Provide the [X, Y] coordinate of the cell's center where the given text is located.  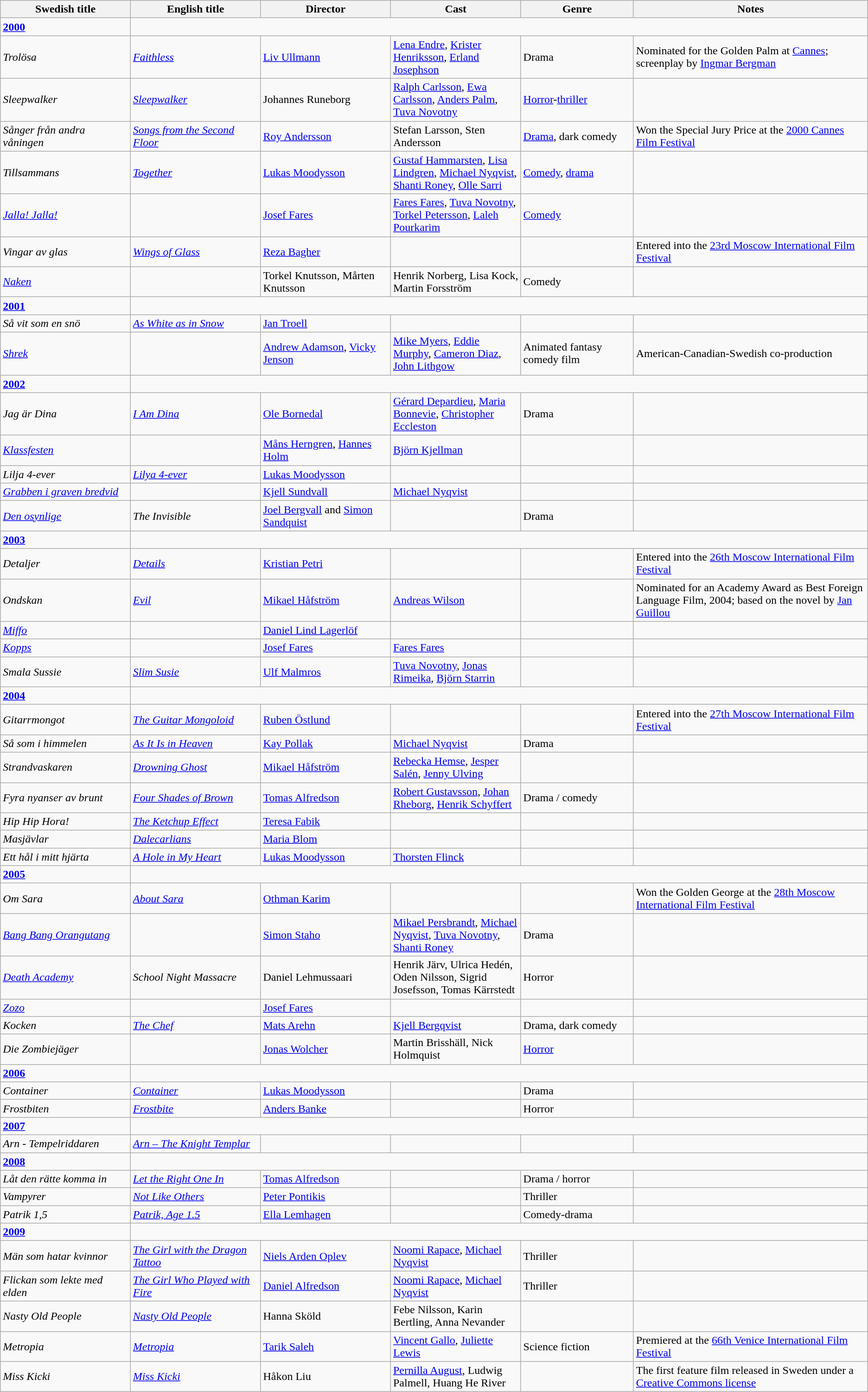
Nominated for an Academy Award as Best Foreign Language Film, 2004; based on the novel by Jan Guillou [750, 600]
Science fiction [577, 1347]
Män som hatar kvinnor [66, 1256]
Not Like Others [196, 1197]
Director [325, 9]
Torkel Knutsson, Mårten Knutsson [325, 282]
2003 [66, 540]
Daniel Alfredson [325, 1286]
The Ketchup Effect [196, 822]
Fyra nyanser av brunt [66, 798]
Genre [577, 9]
Henrik Norberg, Lisa Kock, Martin Forsström [455, 282]
Gustaf Hammarsten, Lisa Lindgren, Michael Nyqvist, Shanti Roney, Olle Sarri [455, 172]
Lilja 4-ever [66, 474]
Nominated for the Golden Palm at Cannes; screenplay by Ingmar Bergman [750, 57]
Liv Ullmann [325, 57]
2008 [66, 1162]
2000 [66, 27]
Teresa Fabik [325, 822]
Slim Susie [196, 671]
Won the Special Jury Price at the 2000 Cannes Film Festival [750, 136]
Vampyrer [66, 1197]
Entered into the 26th Moscow International Film Festival [750, 564]
Robert Gustavsson, Johan Rheborg, Henrik Schyffert [455, 798]
Songs from the Second Floor [196, 136]
Ett hål i mitt hjärta [66, 857]
Hip Hip Hora! [66, 822]
Andrew Adamson, Vicky Jenson [325, 353]
2002 [66, 383]
Ulf Malmros [325, 671]
Ole Bornedal [325, 414]
Ruben Östlund [325, 720]
Daniel Lehmussaari [325, 977]
Swedish title [66, 9]
Patrik, Age 1.5 [196, 1214]
As It Is in Heaven [196, 743]
Martin Brisshäll, Nick Holmquist [455, 1049]
Cast [455, 9]
Roy Andersson [325, 136]
Gérard Depardieu, Maria Bonnevie, Christopher Eccleston [455, 414]
Entered into the 27th Moscow International Film Festival [750, 720]
Tarik Saleh [325, 1347]
Maria Blom [325, 839]
Johannes Runeborg [325, 100]
Dalecarlians [196, 839]
Så vit som en snö [66, 323]
Reza Bagher [325, 251]
Jonas Wolcher [325, 1049]
As White as in Snow [196, 323]
Miffo [66, 630]
Björn Kjellman [455, 451]
Naken [66, 282]
Jan Troell [325, 323]
Fares Fares [455, 648]
The Girl Who Played with Fire [196, 1286]
Henrik Järv, Ulrica Hedén, Oden Nilsson, Sigrid Josefsson, Tomas Kärrstedt [455, 977]
Kjell Bergqvist [455, 1025]
Lilya 4-ever [196, 474]
Masjävlar [66, 839]
Horror-thriller [577, 100]
Stefan Larsson, Sten Andersson [455, 136]
Details [196, 564]
Peter Pontikis [325, 1197]
Patrik 1,5 [66, 1214]
The Chef [196, 1025]
Jag är Dina [66, 414]
Shrek [66, 353]
Ella Lemhagen [325, 1214]
Animated fantasy comedy film [577, 353]
The first feature film released in Sweden under a Creative Commons license [750, 1376]
Together [196, 172]
Die Zombiejäger [66, 1049]
Lena Endre, Krister Henriksson, Erland Josephson [455, 57]
2007 [66, 1126]
Mikael Persbrandt, Michael Nyqvist, Tuva Novotny, Shanti Roney [455, 935]
Zozo [66, 1008]
Gitarrmongot [66, 720]
Fares Fares, Tuva Novotny, Torkel Petersson, Laleh Pourkarim [455, 215]
Tillsammans [66, 172]
Wings of Glass [196, 251]
Premiered at the 66th Venice International Film Festival [750, 1347]
Tuva Novotny, Jonas Rimeika, Björn Starrin [455, 671]
2006 [66, 1073]
English title [196, 9]
Detaljer [66, 564]
Ondskan [66, 600]
Frostbite [196, 1108]
Drama / horror [577, 1179]
Kopps [66, 648]
Pernilla August, Ludwig Palmell, Huang He River [455, 1376]
Sånger från andra våningen [66, 136]
Håkon Liu [325, 1376]
Rebecka Hemse, Jesper Salén, Jenny Ulving [455, 767]
Death Academy [66, 977]
Othman Karim [325, 899]
Måns Herngren, Hannes Holm [325, 451]
Entered into the 23rd Moscow International Film Festival [750, 251]
Faithless [196, 57]
About Sara [196, 899]
Klassfesten [66, 451]
Kjell Sundvall [325, 492]
Smala Sussie [66, 671]
Drowning Ghost [196, 767]
The Invisible [196, 516]
Let the Right One In [196, 1179]
2001 [66, 306]
Mike Myers, Eddie Murphy, Cameron Diaz, John Lithgow [455, 353]
The Guitar Mongoloid [196, 720]
I Am Dina [196, 414]
Kristian Petri [325, 564]
Strandvaskaren [66, 767]
Niels Arden Oplev [325, 1256]
Låt den rätte komma in [66, 1179]
Simon Staho [325, 935]
2005 [66, 875]
A Hole in My Heart [196, 857]
Anders Banke [325, 1108]
Bang Bang Orangutang [66, 935]
Comedy-drama [577, 1214]
Joel Bergvall and Simon Sandquist [325, 516]
Comedy, drama [577, 172]
School Night Massacre [196, 977]
Jalla! Jalla! [66, 215]
Så som i himmelen [66, 743]
Hanna Sköld [325, 1316]
American-Canadian-Swedish co-production [750, 353]
Kay Pollak [325, 743]
The Girl with the Dragon Tattoo [196, 1256]
Daniel Lind Lagerlöf [325, 630]
Om Sara [66, 899]
Andreas Wilson [455, 600]
Mats Arehn [325, 1025]
Flickan som lekte med elden [66, 1286]
Ralph Carlsson, Ewa Carlsson, Anders Palm, Tuva Novotny [455, 100]
Arn - Tempelriddaren [66, 1143]
Arn – The Knight Templar [196, 1143]
Frostbiten [66, 1108]
Thorsten Flinck [455, 857]
Four Shades of Brown [196, 798]
Vincent Gallo, Juliette Lewis [455, 1347]
Won the Golden George at the 28th Moscow International Film Festival [750, 899]
Grabben i graven bredvid [66, 492]
Notes [750, 9]
Evil [196, 600]
Febe Nilsson, Karin Bertling, Anna Nevander [455, 1316]
Kocken [66, 1025]
2004 [66, 696]
Den osynlige [66, 516]
Vingar av glas [66, 251]
2009 [66, 1232]
Drama / comedy [577, 798]
Trolösa [66, 57]
